Return the (X, Y) coordinate for the center point of the cell that contains the specified text.  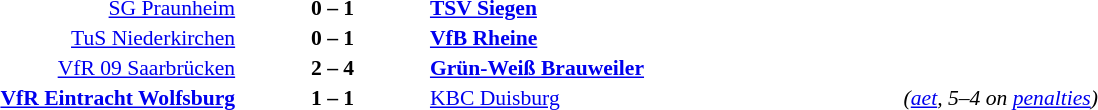
VfB Rheine (664, 38)
2 – 4 (332, 68)
0 – 1 (332, 38)
Grün-Weiß Brauweiler (664, 68)
